Pinpoint the cell where the given text exists, returning its (X, Y) midpoint coordinate. 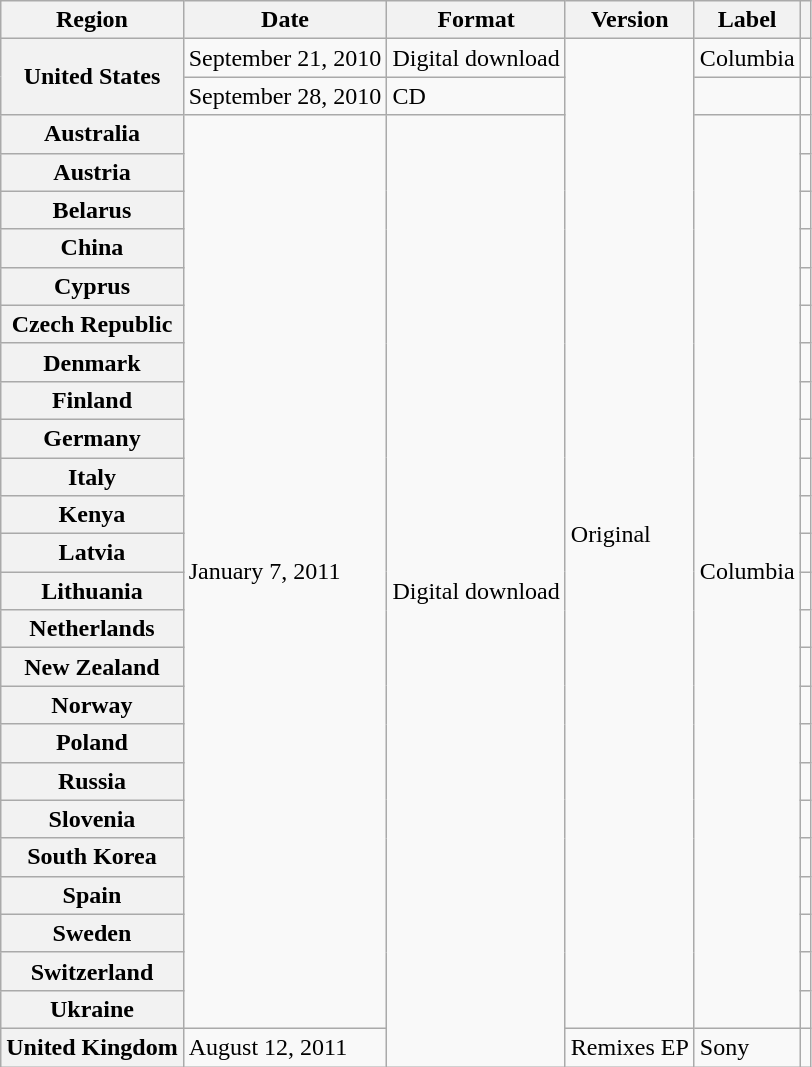
Region (92, 20)
Netherlands (92, 629)
Spain (92, 895)
New Zealand (92, 667)
Italy (92, 477)
Kenya (92, 515)
Remixes EP (630, 1047)
Original (630, 534)
Sony (747, 1047)
China (92, 248)
Ukraine (92, 1009)
United States (92, 77)
Finland (92, 400)
United Kingdom (92, 1047)
Latvia (92, 553)
CD (476, 96)
Australia (92, 134)
September 21, 2010 (285, 58)
Austria (92, 172)
Slovenia (92, 819)
Russia (92, 781)
Switzerland (92, 971)
Format (476, 20)
Label (747, 20)
Cyprus (92, 286)
Czech Republic (92, 324)
September 28, 2010 (285, 96)
Version (630, 20)
Lithuania (92, 591)
Norway (92, 705)
January 7, 2011 (285, 572)
Denmark (92, 362)
South Korea (92, 857)
Sweden (92, 933)
Poland (92, 743)
Germany (92, 438)
Belarus (92, 210)
Date (285, 20)
August 12, 2011 (285, 1047)
